Find where the given text appears and provide that cell's center as [X, Y] coordinate. 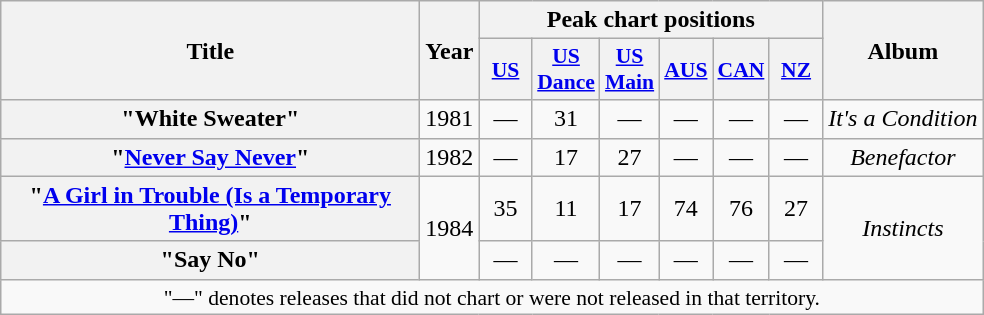
US Main [630, 70]
1982 [450, 157]
Benefactor [903, 157]
NZ [796, 70]
It's a Condition [903, 119]
11 [566, 208]
Album [903, 50]
Year [450, 50]
US [506, 70]
1984 [450, 228]
"A Girl in Trouble (Is a Temporary Thing)" [210, 208]
CAN [740, 70]
"Never Say Never" [210, 157]
Instincts [903, 228]
31 [566, 119]
"—" denotes releases that did not chart or were not released in that territory. [492, 297]
1981 [450, 119]
Peak chart positions [651, 20]
"Say No" [210, 260]
76 [740, 208]
AUS [686, 70]
35 [506, 208]
74 [686, 208]
US Dance [566, 70]
Title [210, 50]
"White Sweater" [210, 119]
